Return the [X, Y] coordinate for the center point of the cell that contains the specified text.  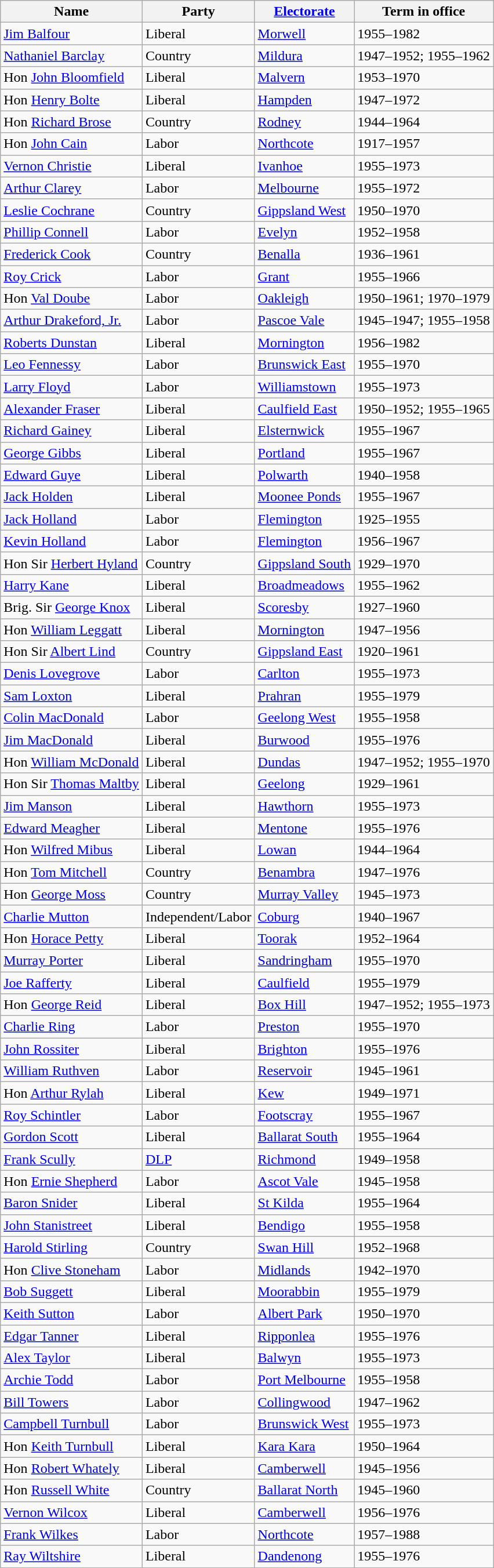
1927–1960 [424, 607]
Lowan [304, 850]
1945–1956 [424, 1468]
Hawthorn [304, 806]
Hon Richard Brose [72, 122]
1942–1970 [424, 1269]
Ascot Vale [304, 1181]
Malvern [304, 78]
Roberts Dunstan [72, 343]
Coburg [304, 916]
Rodney [304, 122]
Oakleigh [304, 299]
Bendigo [304, 1225]
Sandringham [304, 960]
Mentone [304, 828]
Hon Val Doube [72, 299]
Hon George Moss [72, 894]
Charlie Ring [72, 1027]
Hon John Bloomfield [72, 78]
Jack Holden [72, 497]
Vernon Christie [72, 166]
Frank Wilkes [72, 1534]
1956–1982 [424, 343]
Evelyn [304, 232]
Brig. Sir George Knox [72, 607]
Roy Crick [72, 277]
Charlie Mutton [72, 916]
Hon George Reid [72, 1005]
Frederick Cook [72, 254]
1955–1982 [424, 34]
1940–1967 [424, 916]
Colin MacDonald [72, 718]
Phillip Connell [72, 232]
Independent/Labor [198, 916]
Keith Sutton [72, 1313]
1955–1966 [424, 277]
Jim Balfour [72, 34]
Brunswick West [304, 1424]
Vernon Wilcox [72, 1512]
Frank Scully [72, 1159]
Richmond [304, 1159]
Murray Porter [72, 960]
Hon Clive Stoneham [72, 1269]
DLP [198, 1159]
Harry Kane [72, 585]
Alex Taylor [72, 1358]
1947–1956 [424, 629]
Leo Fennessy [72, 365]
Williamstown [304, 387]
Hon Russell White [72, 1490]
1929–1970 [424, 563]
Kew [304, 1093]
Gippsland South [304, 563]
Melbourne [304, 188]
Gippsland West [304, 210]
1955–1972 [424, 188]
Term in office [424, 12]
Gippsland East [304, 652]
Hon Sir Albert Lind [72, 652]
1940–1958 [424, 475]
Moorabbin [304, 1291]
Morwell [304, 34]
1947–1952; 1955–1970 [424, 762]
Denis Lovegrove [72, 674]
Edward Meagher [72, 828]
Bill Towers [72, 1402]
William Ruthven [72, 1071]
Balwyn [304, 1358]
1945–1960 [424, 1490]
Hon Henry Bolte [72, 100]
1945–1947; 1955–1958 [424, 321]
1952–1964 [424, 938]
Grant [304, 277]
1945–1973 [424, 894]
Bob Suggett [72, 1291]
Ripponlea [304, 1335]
1950–1961; 1970–1979 [424, 299]
1917–1957 [424, 144]
Ivanhoe [304, 166]
1920–1961 [424, 652]
1945–1961 [424, 1071]
1947–1962 [424, 1402]
Jack Holland [72, 519]
Electorate [304, 12]
Burwood [304, 740]
Baron Snider [72, 1203]
1947–1976 [424, 872]
1936–1961 [424, 254]
Joe Rafferty [72, 983]
Campbell Turnbull [72, 1424]
Leslie Cochrane [72, 210]
1945–1958 [424, 1181]
Elsternwick [304, 431]
Midlands [304, 1269]
Broadmeadows [304, 585]
Albert Park [304, 1313]
Reservoir [304, 1071]
Caulfield [304, 983]
Port Melbourne [304, 1380]
1956–1976 [424, 1512]
Moonee Ponds [304, 497]
Edgar Tanner [72, 1335]
Dundas [304, 762]
Arthur Clarey [72, 188]
Roy Schintler [72, 1115]
1952–1958 [424, 232]
1925–1955 [424, 519]
Caulfield East [304, 409]
Hon Sir Thomas Maltby [72, 784]
Hon William McDonald [72, 762]
Hampden [304, 100]
Jim Manson [72, 806]
Party [198, 12]
Prahran [304, 696]
Harold Stirling [72, 1247]
Preston [304, 1027]
1947–1952; 1955–1973 [424, 1005]
Hon Keith Turnbull [72, 1446]
Footscray [304, 1115]
Ballarat North [304, 1490]
1953–1970 [424, 78]
Benambra [304, 872]
1956–1967 [424, 541]
Pascoe Vale [304, 321]
Ray Wiltshire [72, 1556]
Collingwood [304, 1402]
1955–1962 [424, 585]
Jim MacDonald [72, 740]
1950–1964 [424, 1446]
1957–1988 [424, 1534]
Larry Floyd [72, 387]
Dandenong [304, 1556]
Box Hill [304, 1005]
Sam Loxton [72, 696]
1947–1972 [424, 100]
Brunswick East [304, 365]
Portland [304, 453]
Hon Robert Whately [72, 1468]
1950–1952; 1955–1965 [424, 409]
Edward Guye [72, 475]
Hon Wilfred Mibus [72, 850]
1929–1961 [424, 784]
St Kilda [304, 1203]
Hon John Cain [72, 144]
Toorak [304, 938]
John Stanistreet [72, 1225]
Name [72, 12]
Benalla [304, 254]
Ballarat South [304, 1137]
1947–1952; 1955–1962 [424, 56]
Hon Arthur Rylah [72, 1093]
Carlton [304, 674]
John Rossiter [72, 1049]
Arthur Drakeford, Jr. [72, 321]
Alexander Fraser [72, 409]
Scoresby [304, 607]
Gordon Scott [72, 1137]
Kara Kara [304, 1446]
Hon William Leggatt [72, 629]
Kevin Holland [72, 541]
Mildura [304, 56]
Hon Horace Petty [72, 938]
1949–1958 [424, 1159]
Nathaniel Barclay [72, 56]
Geelong West [304, 718]
Geelong [304, 784]
Murray Valley [304, 894]
1949–1971 [424, 1093]
Swan Hill [304, 1247]
Hon Sir Herbert Hyland [72, 563]
George Gibbs [72, 453]
Richard Gainey [72, 431]
Polwarth [304, 475]
1952–1968 [424, 1247]
Archie Todd [72, 1380]
Hon Ernie Shepherd [72, 1181]
Brighton [304, 1049]
Hon Tom Mitchell [72, 872]
